Scan for the cell matching the given text and deliver its [x, y] coordinate at center. 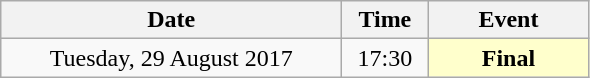
Final [508, 58]
Date [172, 20]
Time [385, 20]
17:30 [385, 58]
Tuesday, 29 August 2017 [172, 58]
Event [508, 20]
